Return [X, Y] of the center of cell containing provided text 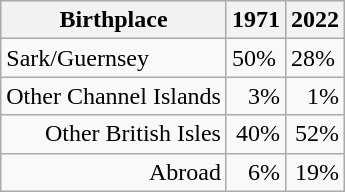
1% [314, 96]
Abroad [114, 172]
1971 [256, 20]
Other Channel Islands [114, 96]
Sark/Guernsey [114, 58]
40% [256, 134]
19% [314, 172]
52% [314, 134]
Birthplace [114, 20]
Other British Isles [114, 134]
3% [256, 96]
6% [256, 172]
50% [256, 58]
28% [314, 58]
2022 [314, 20]
